For the text-containing cell, return its midpoint in (x, y) coordinate format. 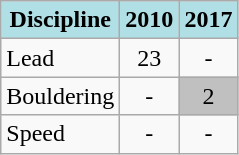
2017 (208, 20)
23 (150, 58)
Discipline (60, 20)
Lead (60, 58)
Bouldering (60, 96)
Speed (60, 134)
2 (208, 96)
2010 (150, 20)
